Search for the cell housing the specified text and yield its [X, Y] center coordinate. 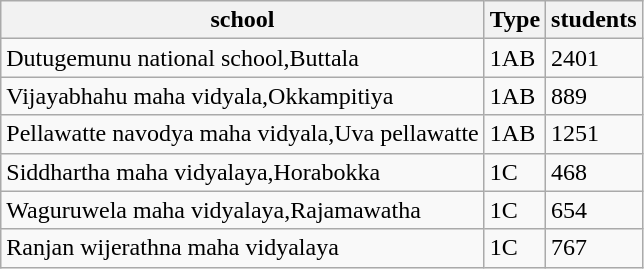
Vijayabhahu maha vidyala,Okkampitiya [243, 96]
Dutugemunu national school,Buttala [243, 58]
Pellawatte navodya maha vidyala,Uva pellawatte [243, 134]
767 [594, 248]
1251 [594, 134]
468 [594, 172]
students [594, 20]
Waguruwela maha vidyalaya,Rajamawatha [243, 210]
Type [514, 20]
school [243, 20]
889 [594, 96]
654 [594, 210]
Ranjan wijerathna maha vidyalaya [243, 248]
Siddhartha maha vidyalaya,Horabokka [243, 172]
2401 [594, 58]
